Detect which cell encompasses the target text, then output its [X, Y] center coordinate. 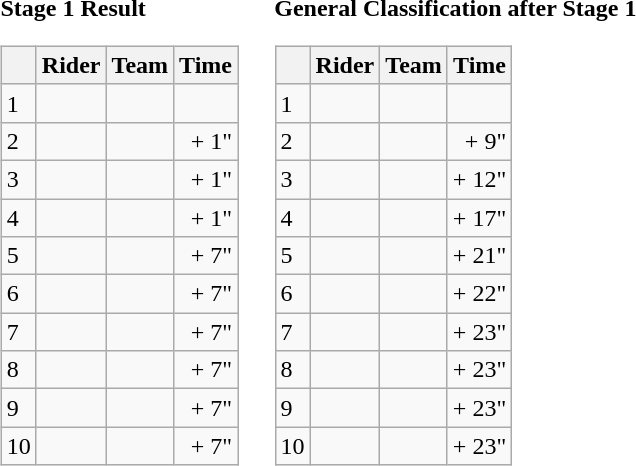
+ 12" [479, 179]
+ 21" [479, 256]
+ 22" [479, 294]
+ 17" [479, 217]
+ 9" [479, 141]
